Identify which cell holds the provided text, then report its [x, y] central coordinate. 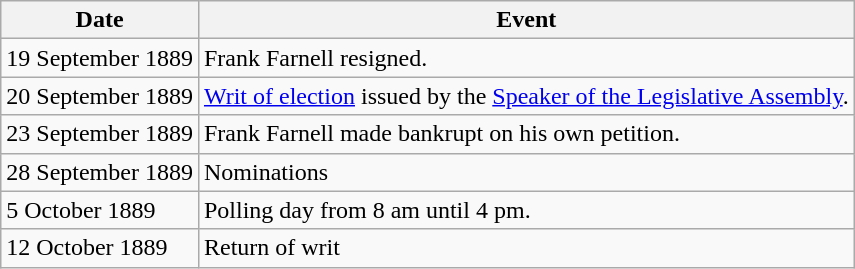
Polling day from 8 am until 4 pm. [526, 210]
Frank Farnell made bankrupt on his own petition. [526, 134]
Nominations [526, 172]
Return of writ [526, 248]
12 October 1889 [100, 248]
Event [526, 20]
Writ of election issued by the Speaker of the Legislative Assembly. [526, 96]
23 September 1889 [100, 134]
Date [100, 20]
5 October 1889 [100, 210]
Frank Farnell resigned. [526, 58]
28 September 1889 [100, 172]
19 September 1889 [100, 58]
20 September 1889 [100, 96]
